From the cell containing the given text, extract its center point as [X, Y] coordinate. 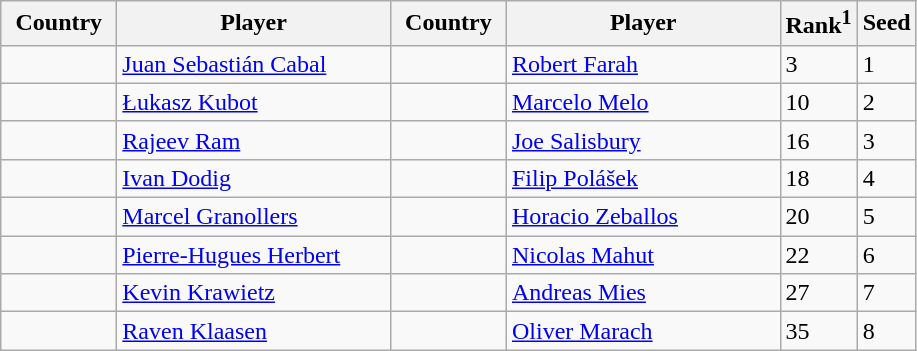
Rajeev Ram [254, 140]
Marcelo Melo [643, 102]
Andreas Mies [643, 293]
Oliver Marach [643, 331]
Ivan Dodig [254, 178]
Rank1 [818, 24]
Raven Klaasen [254, 331]
6 [886, 255]
8 [886, 331]
Filip Polášek [643, 178]
Juan Sebastián Cabal [254, 64]
1 [886, 64]
20 [818, 217]
Marcel Granollers [254, 217]
5 [886, 217]
Horacio Zeballos [643, 217]
Joe Salisbury [643, 140]
Nicolas Mahut [643, 255]
Seed [886, 24]
7 [886, 293]
10 [818, 102]
18 [818, 178]
2 [886, 102]
22 [818, 255]
27 [818, 293]
Łukasz Kubot [254, 102]
16 [818, 140]
Kevin Krawietz [254, 293]
Pierre-Hugues Herbert [254, 255]
4 [886, 178]
Robert Farah [643, 64]
35 [818, 331]
